Output the [x, y] coordinate of the center of the cell containing the given text.  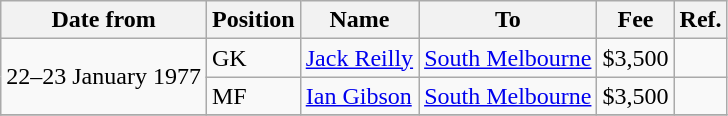
Ian Gibson [359, 96]
MF [253, 96]
GK [253, 58]
Position [253, 20]
Ref. [700, 20]
Name [359, 20]
22–23 January 1977 [104, 77]
To [508, 20]
Jack Reilly [359, 58]
Fee [636, 20]
Date from [104, 20]
